For the text-containing cell, return its midpoint in (x, y) coordinate format. 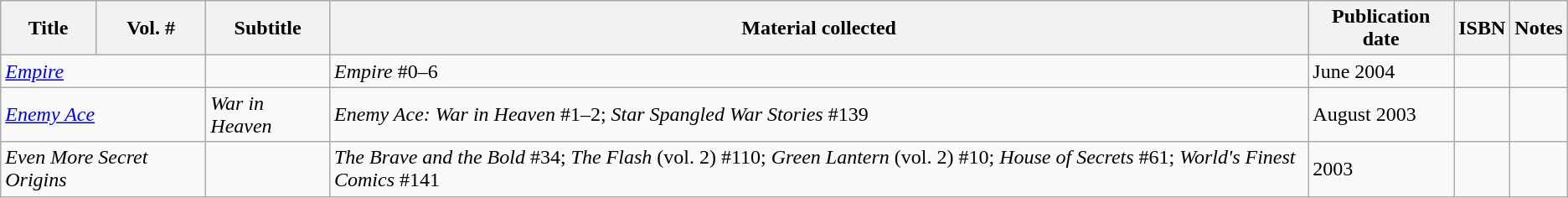
Enemy Ace (104, 114)
Vol. # (151, 29)
Even More Secret Origins (104, 169)
Notes (1539, 29)
War in Heaven (268, 114)
Publication date (1381, 29)
August 2003 (1381, 114)
Empire (104, 71)
Title (49, 29)
June 2004 (1381, 71)
Enemy Ace: War in Heaven #1–2; Star Spangled War Stories #139 (818, 114)
Subtitle (268, 29)
Material collected (818, 29)
ISBN (1483, 29)
2003 (1381, 169)
The Brave and the Bold #34; The Flash (vol. 2) #110; Green Lantern (vol. 2) #10; House of Secrets #61; World's Finest Comics #141 (818, 169)
Empire #0–6 (818, 71)
